Determine the (x, y) coordinate at the center of the cell enclosing the given text.  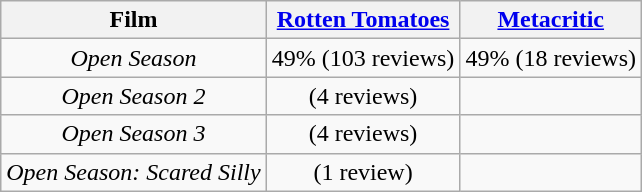
Open Season 3 (134, 134)
Film (134, 20)
49% (18 reviews) (551, 58)
Metacritic (551, 20)
Open Season 2 (134, 96)
Open Season (134, 58)
Rotten Tomatoes (363, 20)
49% (103 reviews) (363, 58)
Open Season: Scared Silly (134, 172)
(1 review) (363, 172)
